Determine the (x, y) coordinate at the center of the cell enclosing the given text.  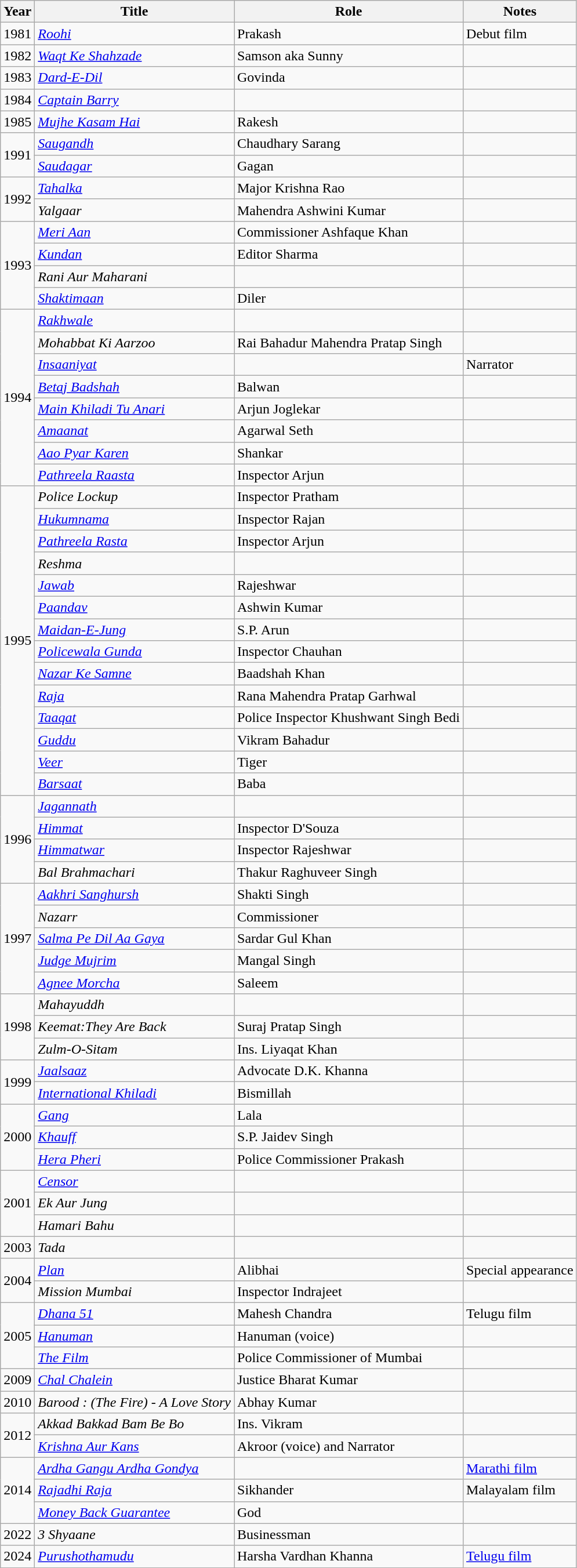
Paandav (135, 607)
Editor Sharma (349, 254)
Narrator (520, 365)
Sardar Gul Khan (349, 938)
2001 (17, 1203)
Himmatwar (135, 850)
Major Krishna Rao (349, 188)
Title (135, 12)
Mahayuddh (135, 1005)
Role (349, 12)
Inspector Rajeshwar (349, 850)
Arjun Joglekar (349, 409)
Rajeshwar (349, 585)
Judge Mujrim (135, 960)
Nazarr (135, 916)
Policewala Gunda (135, 652)
1991 (17, 155)
S.P. Arun (349, 629)
Plan (135, 1269)
Purushothamudu (135, 1556)
Guddu (135, 740)
Saudagar (135, 166)
Marathi film (520, 1468)
Rakesh (349, 122)
1998 (17, 1027)
2014 (17, 1490)
Hanuman (voice) (349, 1335)
Raja (135, 696)
Tiger (349, 762)
Pathreela Raasta (135, 475)
Ashwin Kumar (349, 607)
God (349, 1512)
Gang (135, 1115)
Kundan (135, 254)
S.P. Jaidev Singh (349, 1137)
Gagan (349, 166)
Shaktimaan (135, 299)
Roohi (135, 34)
Mangal Singh (349, 960)
Dhana 51 (135, 1313)
Vikram Bahadur (349, 740)
Censor (135, 1181)
Chal Chalein (135, 1380)
2010 (17, 1402)
Inspector Rajan (349, 519)
Hukumnama (135, 519)
Commissioner (349, 916)
Bal Brahmachari (135, 872)
Taaqat (135, 718)
Ins. Vikram (349, 1424)
Advocate D.K. Khanna (349, 1071)
Abhay Kumar (349, 1402)
Govinda (349, 78)
1993 (17, 265)
Alibhai (349, 1269)
Police Inspector Khushwant Singh Bedi (349, 718)
Money Back Guarantee (135, 1512)
Lala (349, 1115)
3 Shyaane (135, 1534)
Waqt Ke Shahzade (135, 56)
Hamari Bahu (135, 1225)
Insaaniyat (135, 365)
Hera Pheri (135, 1159)
Yalgaar (135, 210)
Krishna Aur Kans (135, 1446)
Police Commissioner Prakash (349, 1159)
Rani Aur Maharani (135, 277)
Thakur Raghuveer Singh (349, 872)
Akroor (voice) and Narrator (349, 1446)
Rakhwale (135, 321)
Saugandh (135, 144)
Rana Mahendra Pratap Garhwal (349, 696)
2005 (17, 1335)
Shankar (349, 453)
Ins. Liyaqat Khan (349, 1049)
Meri Aan (135, 232)
1981 (17, 34)
Inspector Pratham (349, 497)
Bismillah (349, 1093)
Inspector Indrajeet (349, 1291)
Special appearance (520, 1269)
Akkad Bakkad Bam Be Bo (135, 1424)
Hanuman (135, 1335)
Suraj Pratap Singh (349, 1027)
Rajadhi Raja (135, 1490)
Khauff (135, 1137)
1983 (17, 78)
Year (17, 12)
Rai Bahadur Mahendra Pratap Singh (349, 343)
Veer (135, 762)
Captain Barry (135, 100)
Police Lockup (135, 497)
Mahesh Chandra (349, 1313)
The Film (135, 1358)
1997 (17, 938)
Jaalsaaz (135, 1071)
Aakhri Sanghursh (135, 894)
Tahalka (135, 188)
2004 (17, 1280)
1982 (17, 56)
Harsha Vardhan Khanna (349, 1556)
Barood : (The Fire) - A Love Story (135, 1402)
Salma Pe Dil Aa Gaya (135, 938)
Justice Bharat Kumar (349, 1380)
Mujhe Kasam Hai (135, 122)
Amaanat (135, 431)
Mohabbat Ki Aarzoo (135, 343)
2022 (17, 1534)
2024 (17, 1556)
Tada (135, 1247)
2000 (17, 1137)
1992 (17, 199)
Jagannath (135, 806)
Main Khiladi Tu Anari (135, 409)
Commissioner Ashfaque Khan (349, 232)
Notes (520, 12)
2003 (17, 1247)
Zulm-O-Sitam (135, 1049)
Ardha Gangu Ardha Gondya (135, 1468)
Mission Mumbai (135, 1291)
Diler (349, 299)
1999 (17, 1082)
Malayalam film (520, 1490)
Businessman (349, 1534)
Jawab (135, 585)
Balwan (349, 387)
Inspector Chauhan (349, 652)
Maidan-E-Jung (135, 629)
Betaj Badshah (135, 387)
Inspector D'Souza (349, 828)
Prakash (349, 34)
Debut film (520, 34)
1994 (17, 398)
Pathreela Rasta (135, 541)
1984 (17, 100)
1985 (17, 122)
Samson aka Sunny (349, 56)
Keemat:They Are Back (135, 1027)
Sikhander (349, 1490)
Nazar Ke Samne (135, 674)
Police Commissioner of Mumbai (349, 1358)
Ek Aur Jung (135, 1203)
Barsaat (135, 784)
Saleem (349, 983)
International Khiladi (135, 1093)
2012 (17, 1435)
Shakti Singh (349, 894)
Baadshah Khan (349, 674)
Aao Pyar Karen (135, 453)
Baba (349, 784)
Dard-E-Dil (135, 78)
Mahendra Ashwini Kumar (349, 210)
Agnee Morcha (135, 983)
Agarwal Seth (349, 431)
Reshma (135, 563)
Chaudhary Sarang (349, 144)
2009 (17, 1380)
Himmat (135, 828)
1995 (17, 640)
1996 (17, 839)
